Identify which cell holds the provided text, then report its [x, y] central coordinate. 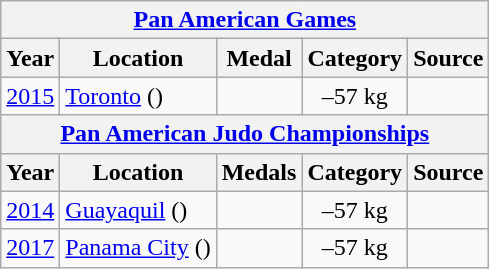
Toronto () [138, 96]
2015 [30, 96]
Panama City () [138, 248]
Guayaquil () [138, 210]
Pan American Games [245, 20]
2014 [30, 210]
Medal [259, 58]
Pan American Judo Championships [245, 134]
2017 [30, 248]
Medals [259, 172]
